Output the [x, y] coordinate of the center of the cell containing the given text.  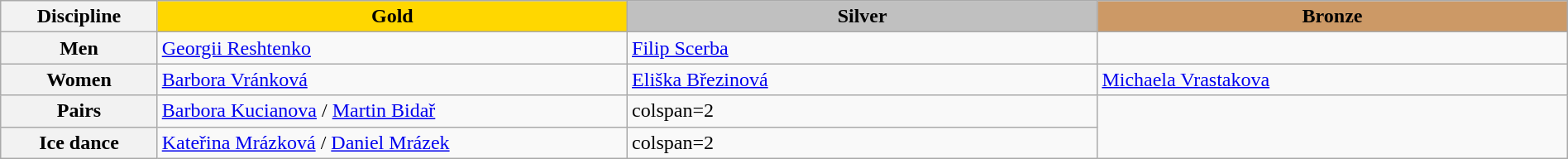
Bronze [1332, 17]
Discipline [79, 17]
Barbora Vránková [392, 79]
Eliška Březinová [863, 79]
Silver [863, 17]
Pairs [79, 111]
Kateřina Mrázková / Daniel Mrázek [392, 142]
Gold [392, 17]
Ice dance [79, 142]
Georgii Reshtenko [392, 48]
Barbora Kucianova / Martin Bidař [392, 111]
Filip Scerba [863, 48]
Women [79, 79]
Michaela Vrastakova [1332, 79]
Men [79, 48]
